Pinpoint the cell where the given text exists, returning its (X, Y) midpoint coordinate. 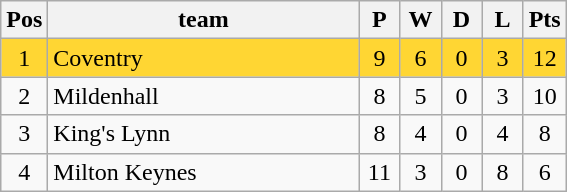
team (204, 20)
P (380, 20)
D (462, 20)
Coventry (204, 58)
W (420, 20)
Milton Keynes (204, 172)
Mildenhall (204, 96)
9 (380, 58)
5 (420, 96)
11 (380, 172)
L (502, 20)
1 (24, 58)
12 (544, 58)
King's Lynn (204, 134)
10 (544, 96)
Pos (24, 20)
2 (24, 96)
Pts (544, 20)
